Search for the cell housing the specified text and yield its (x, y) center coordinate. 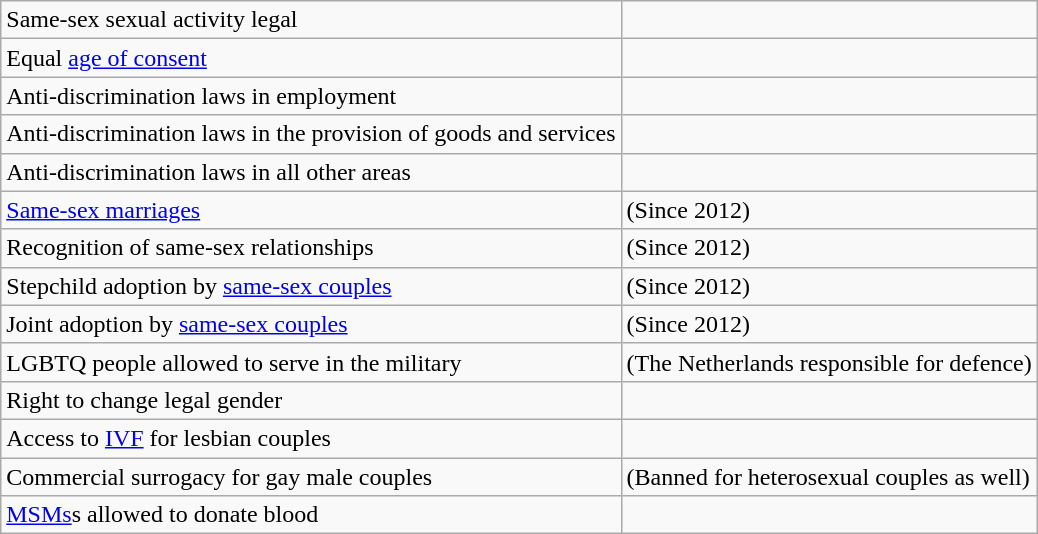
(The Netherlands responsible for defence) (829, 362)
MSMss allowed to donate blood (311, 515)
Same-sex sexual activity legal (311, 20)
Stepchild adoption by same-sex couples (311, 286)
Commercial surrogacy for gay male couples (311, 477)
Right to change legal gender (311, 400)
Equal age of consent (311, 58)
LGBTQ people allowed to serve in the military (311, 362)
Anti-discrimination laws in employment (311, 96)
Anti-discrimination laws in the provision of goods and services (311, 134)
Same-sex marriages (311, 210)
Anti-discrimination laws in all other areas (311, 172)
Joint adoption by same-sex couples (311, 324)
Recognition of same-sex relationships (311, 248)
(Banned for heterosexual couples as well) (829, 477)
Access to IVF for lesbian couples (311, 438)
